Extract the [x, y] coordinate from the center of the cell holding the provided text.  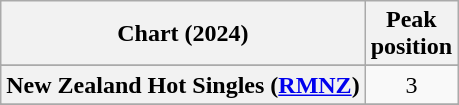
Chart (2024) [183, 34]
New Zealand Hot Singles (RMNZ) [183, 85]
Peakposition [411, 34]
3 [411, 85]
